Identify which cell holds the provided text, then report its (x, y) central coordinate. 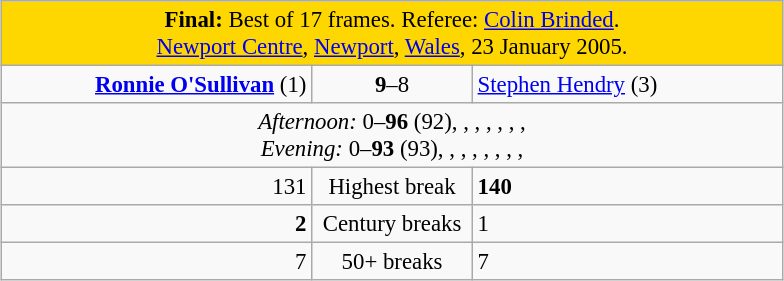
Ronnie O'Sullivan (1) (156, 85)
Final: Best of 17 frames. Referee: Colin Brinded.Newport Centre, Newport, Wales, 23 January 2005. (392, 34)
Stephen Hendry (3) (628, 85)
140 (628, 187)
Highest break (392, 187)
50+ breaks (392, 262)
131 (156, 187)
1 (628, 224)
9–8 (392, 85)
2 (156, 224)
Afternoon: 0–96 (92), , , , , , , Evening: 0–93 (93), , , , , , , , (392, 136)
Century breaks (392, 224)
